Scan for the cell matching the given text and deliver its [X, Y] coordinate at center. 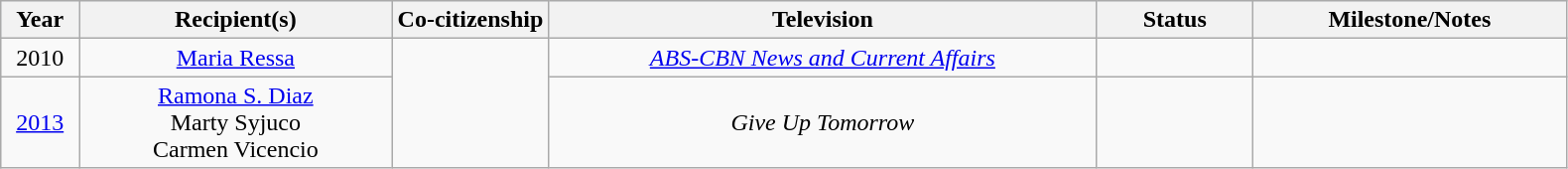
Give Up Tomorrow [823, 122]
2013 [40, 122]
Maria Ressa [236, 58]
ABS-CBN News and Current Affairs [823, 58]
Year [40, 20]
2010 [40, 58]
Status [1175, 20]
Television [823, 20]
Ramona S. DiazMarty SyjucoCarmen Vicencio [236, 122]
Recipient(s) [236, 20]
Milestone/Notes [1409, 20]
Co-citizenship [470, 20]
